For the text-containing cell, return its midpoint in [X, Y] coordinate format. 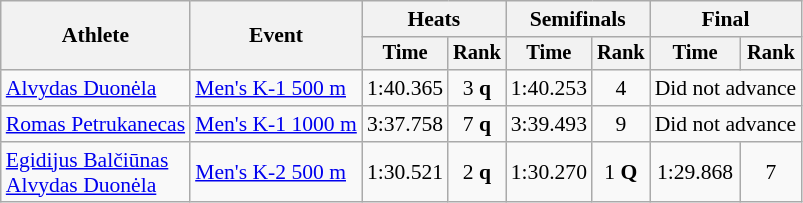
1:40.253 [549, 88]
Men's K-1 500 m [276, 88]
Heats [434, 19]
Final [726, 19]
Men's K-2 500 m [276, 172]
Egidijus BalčiūnasAlvydas Duonėla [96, 172]
3 q [477, 88]
3:37.758 [405, 124]
Athlete [96, 36]
7 q [477, 124]
9 [621, 124]
Men's K-1 1000 m [276, 124]
Alvydas Duonėla [96, 88]
Event [276, 36]
2 q [477, 172]
1:30.521 [405, 172]
3:39.493 [549, 124]
1:30.270 [549, 172]
Semifinals [578, 19]
Romas Petrukanecas [96, 124]
1:40.365 [405, 88]
7 [772, 172]
4 [621, 88]
1:29.868 [696, 172]
1 Q [621, 172]
